Return the [X, Y] coordinate for the center point of the cell that contains the specified text.  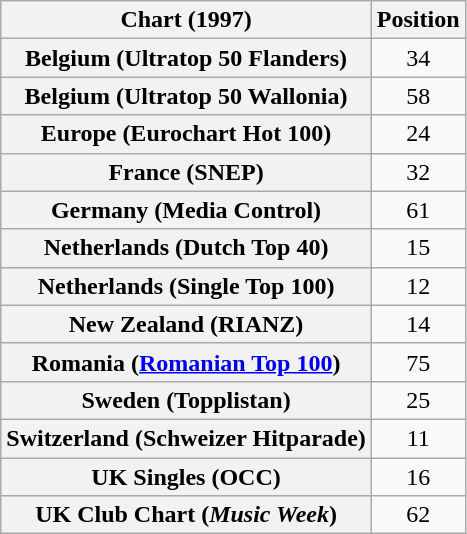
Belgium (Ultratop 50 Flanders) [186, 58]
France (SNEP) [186, 172]
Germany (Media Control) [186, 210]
24 [418, 134]
58 [418, 96]
Romania (Romanian Top 100) [186, 362]
16 [418, 477]
Europe (Eurochart Hot 100) [186, 134]
15 [418, 248]
Belgium (Ultratop 50 Wallonia) [186, 96]
34 [418, 58]
11 [418, 438]
Switzerland (Schweizer Hitparade) [186, 438]
Position [418, 20]
Sweden (Topplistan) [186, 400]
75 [418, 362]
New Zealand (RIANZ) [186, 324]
Netherlands (Dutch Top 40) [186, 248]
Chart (1997) [186, 20]
32 [418, 172]
25 [418, 400]
62 [418, 515]
Netherlands (Single Top 100) [186, 286]
14 [418, 324]
UK Club Chart (Music Week) [186, 515]
12 [418, 286]
61 [418, 210]
UK Singles (OCC) [186, 477]
